Detect which cell encompasses the target text, then output its (x, y) center coordinate. 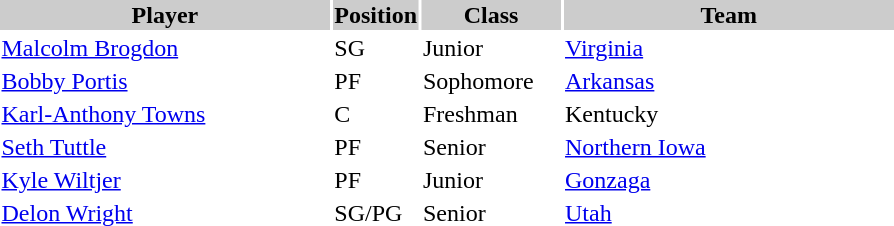
Seth Tuttle (165, 147)
Sophomore (492, 81)
Northern Iowa (729, 147)
Arkansas (729, 81)
Karl-Anthony Towns (165, 114)
Gonzaga (729, 180)
C (376, 114)
Class (492, 15)
Kentucky (729, 114)
Position (376, 15)
Freshman (492, 114)
Senior (492, 147)
Malcolm Brogdon (165, 48)
Player (165, 15)
Kyle Wiltjer (165, 180)
Virginia (729, 48)
Bobby Portis (165, 81)
Team (729, 15)
SG (376, 48)
